From the cell containing the given text, extract its center point as (x, y) coordinate. 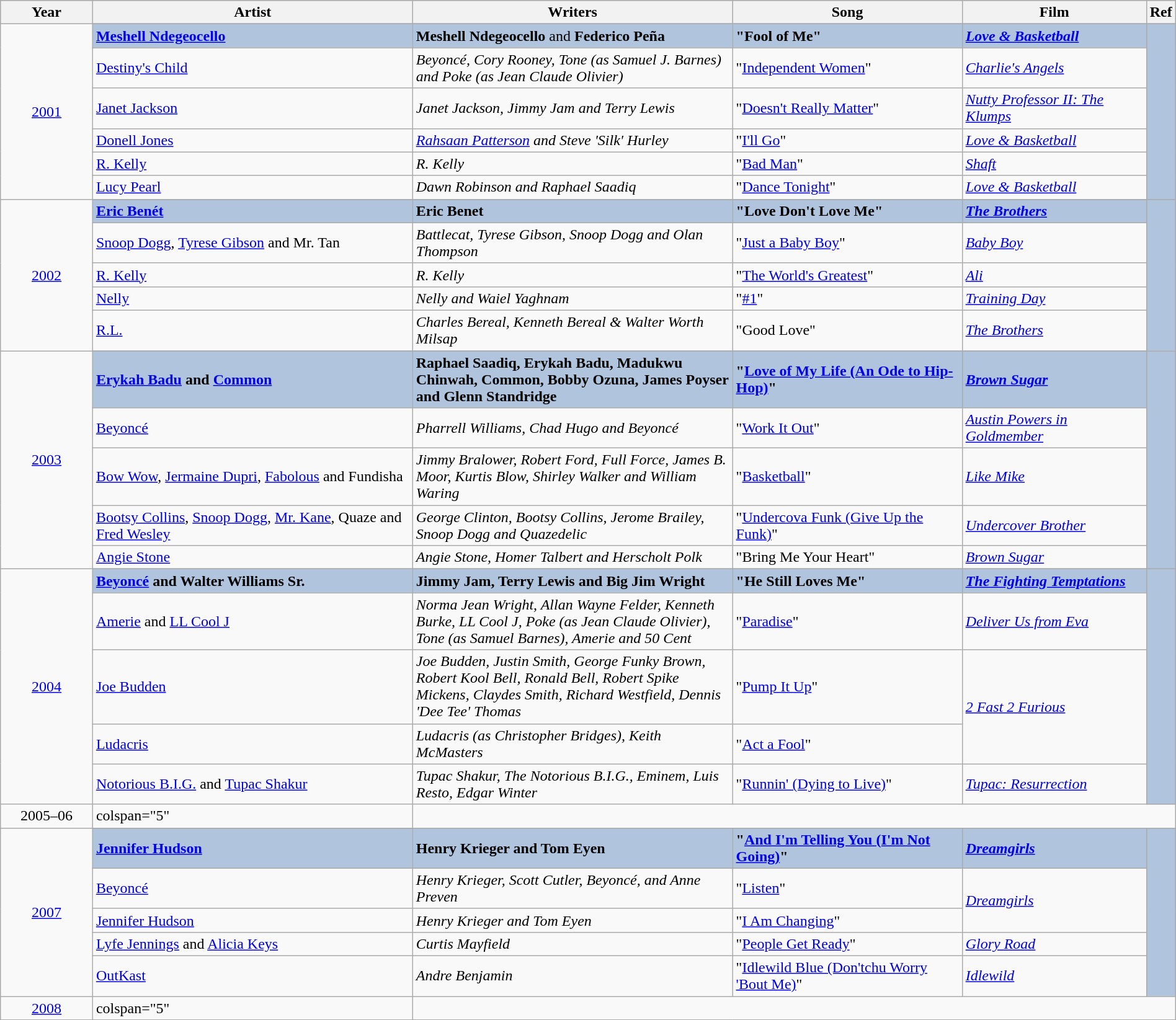
Curtis Mayfield (572, 944)
Nelly (252, 298)
Beyoncé and Walter Williams Sr. (252, 581)
"Just a Baby Boy" (847, 243)
Norma Jean Wright, Allan Wayne Felder, Kenneth Burke, LL Cool J, Poke (as Jean Claude Olivier), Tone (as Samuel Barnes), Amerie and 50 Cent (572, 621)
Beyoncé, Cory Rooney, Tone (as Samuel J. Barnes) and Poke (as Jean Claude Olivier) (572, 68)
Tupac: Resurrection (1054, 784)
"Bad Man" (847, 164)
Glory Road (1054, 944)
Lucy Pearl (252, 187)
"I Am Changing" (847, 920)
"Listen" (847, 888)
"Basketball" (847, 477)
"Bring Me Your Heart" (847, 557)
Rahsaan Patterson and Steve 'Silk' Hurley (572, 140)
2 Fast 2 Furious (1054, 707)
Ludacris (as Christopher Bridges), Keith McMasters (572, 744)
Janet Jackson, Jimmy Jam and Terry Lewis (572, 108)
Meshell Ndegeocello and Federico Peña (572, 36)
Janet Jackson (252, 108)
Lyfe Jennings and Alicia Keys (252, 944)
"And I'm Telling You (I'm Not Going)" (847, 848)
Charlie's Angels (1054, 68)
OutKast (252, 976)
Henry Krieger, Scott Cutler, Beyoncé, and Anne Preven (572, 888)
"Love of My Life (An Ode to Hip-Hop)" (847, 379)
Charles Bereal, Kenneth Bereal & Walter Worth Milsap (572, 330)
Battlecat, Tyrese Gibson, Snoop Dogg and Olan Thompson (572, 243)
Year (47, 12)
Baby Boy (1054, 243)
"Runnin' (Dying to Live)" (847, 784)
Song (847, 12)
Pharrell Williams, Chad Hugo and Beyoncé (572, 428)
Tupac Shakur, The Notorious B.I.G., Eminem, Luis Resto, Edgar Winter (572, 784)
Joe Budden (252, 687)
George Clinton, Bootsy Collins, Jerome Brailey, Snoop Dogg and Quazedelic (572, 526)
Destiny's Child (252, 68)
Ludacris (252, 744)
Austin Powers in Goldmember (1054, 428)
Ali (1054, 275)
"Independent Women" (847, 68)
"Paradise" (847, 621)
"Pump It Up" (847, 687)
"Fool of Me" (847, 36)
2003 (47, 460)
Idlewild (1054, 976)
2001 (47, 112)
Deliver Us from Eva (1054, 621)
Training Day (1054, 298)
"Idlewild Blue (Don'tchu Worry 'Bout Me)" (847, 976)
"I'll Go" (847, 140)
Dawn Robinson and Raphael Saadiq (572, 187)
"#1" (847, 298)
Nutty Professor II: The Klumps (1054, 108)
"Work It Out" (847, 428)
"The World's Greatest" (847, 275)
Ref (1161, 12)
2007 (47, 911)
2002 (47, 275)
2004 (47, 687)
Artist (252, 12)
Undercover Brother (1054, 526)
Bow Wow, Jermaine Dupri, Fabolous and Fundisha (252, 477)
Eric Benét (252, 211)
Angie Stone, Homer Talbert and Herscholt Polk (572, 557)
Jimmy Jam, Terry Lewis and Big Jim Wright (572, 581)
"Dance Tonight" (847, 187)
Andre Benjamin (572, 976)
Notorious B.I.G. and Tupac Shakur (252, 784)
Shaft (1054, 164)
2005–06 (47, 816)
Erykah Badu and Common (252, 379)
Donell Jones (252, 140)
Snoop Dogg, Tyrese Gibson and Mr. Tan (252, 243)
Nelly and Waiel Yaghnam (572, 298)
2008 (47, 1008)
Like Mike (1054, 477)
"He Still Loves Me" (847, 581)
R.L. (252, 330)
Film (1054, 12)
"Love Don't Love Me" (847, 211)
Meshell Ndegeocello (252, 36)
Angie Stone (252, 557)
"Good Love" (847, 330)
Bootsy Collins, Snoop Dogg, Mr. Kane, Quaze and Fred Wesley (252, 526)
Jimmy Bralower, Robert Ford, Full Force, James B. Moor, Kurtis Blow, Shirley Walker and William Waring (572, 477)
"Doesn't Really Matter" (847, 108)
"Undercova Funk (Give Up the Funk)" (847, 526)
"People Get Ready" (847, 944)
Writers (572, 12)
The Fighting Temptations (1054, 581)
Amerie and LL Cool J (252, 621)
Raphael Saadiq, Erykah Badu, Madukwu Chinwah, Common, Bobby Ozuna, James Poyser and Glenn Standridge (572, 379)
Eric Benet (572, 211)
"Act a Fool" (847, 744)
